Output the [X, Y] coordinate of the center of the cell containing the given text.  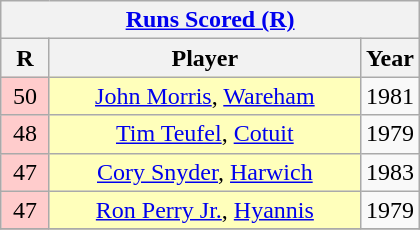
1983 [390, 172]
Cory Snyder, Harwich [204, 172]
Tim Teufel, Cotuit [204, 134]
Runs Scored (R) [210, 20]
R [26, 58]
50 [26, 96]
Player [204, 58]
48 [26, 134]
John Morris, Wareham [204, 96]
Ron Perry Jr., Hyannis [204, 210]
Year [390, 58]
1981 [390, 96]
